Search for the cell housing the specified text and yield its (x, y) center coordinate. 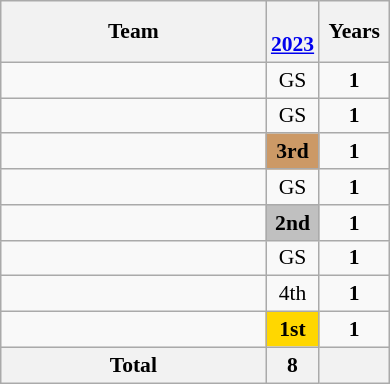
4th (292, 294)
1st (292, 330)
2023 (292, 32)
8 (292, 365)
3rd (292, 152)
Team (134, 32)
2nd (292, 223)
Total (134, 365)
Years (354, 32)
